Detect which cell encompasses the target text, then output its [X, Y] center coordinate. 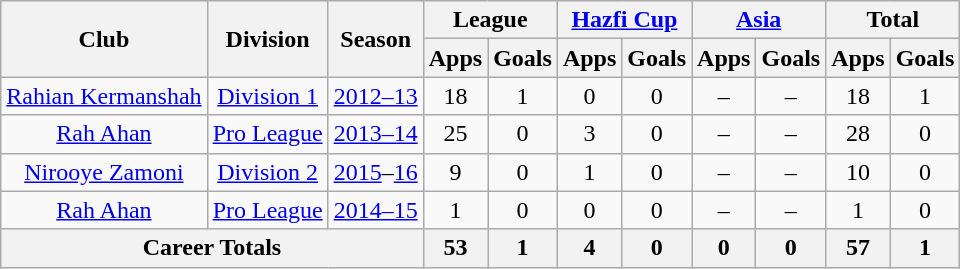
2012–13 [376, 96]
Total [893, 20]
Nirooye Zamoni [104, 172]
Hazfi Cup [624, 20]
Division 2 [268, 172]
57 [858, 248]
Rahian Kermanshah [104, 96]
53 [455, 248]
Asia [759, 20]
28 [858, 134]
25 [455, 134]
9 [455, 172]
Season [376, 39]
Division [268, 39]
2014–15 [376, 210]
3 [589, 134]
2013–14 [376, 134]
Career Totals [212, 248]
2015–16 [376, 172]
4 [589, 248]
Division 1 [268, 96]
League [490, 20]
10 [858, 172]
Club [104, 39]
